Pinpoint the cell where the given text exists, returning its [X, Y] midpoint coordinate. 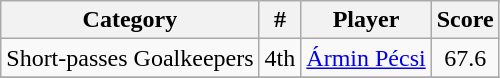
4th [280, 58]
Player [366, 20]
Ármin Pécsi [366, 58]
67.6 [465, 58]
Score [465, 20]
Short-passes Goalkeepers [130, 58]
Category [130, 20]
# [280, 20]
